Return (X, Y) of the center of cell containing provided text 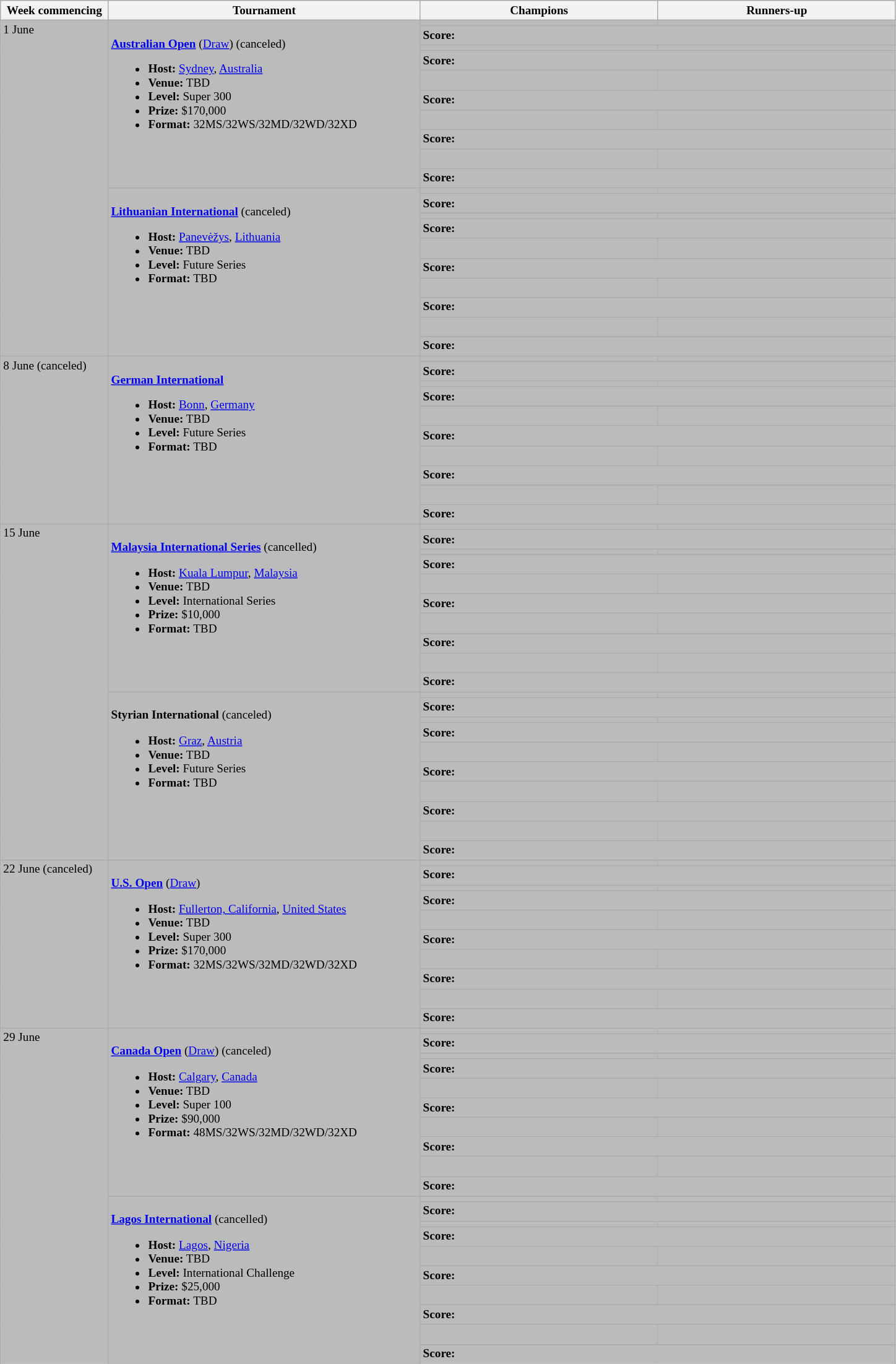
1 June (54, 188)
Lithuanian International (canceled)Host: Panevėžys, LithuaniaVenue: TBDLevel: Future SeriesFormat: TBD (264, 272)
Malaysia International Series (cancelled)Host: Kuala Lumpur, MalaysiaVenue: TBDLevel: International SeriesPrize: $10,000Format: TBD (264, 608)
German InternationalHost: Bonn, GermanyVenue: TBDLevel: Future SeriesFormat: TBD (264, 439)
15 June (54, 692)
22 June (canceled) (54, 943)
Lagos International (cancelled)Host: Lagos, NigeriaVenue: TBDLevel: International ChallengePrize: $25,000Format: TBD (264, 1280)
Week commencing (54, 11)
Runners-up (777, 11)
29 June (54, 1196)
Styrian International (canceled)Host: Graz, AustriaVenue: TBDLevel: Future SeriesFormat: TBD (264, 776)
Champions (539, 11)
Canada Open (Draw) (canceled)Host: Calgary, CanadaVenue: TBDLevel: Super 100Prize: $90,000Format: 48MS/32WS/32MD/32WD/32XD (264, 1111)
8 June (canceled) (54, 439)
Tournament (264, 11)
U.S. Open (Draw)Host: Fullerton, California, United StatesVenue: TBDLevel: Super 300Prize: $170,000Format: 32MS/32WS/32MD/32WD/32XD (264, 943)
Australian Open (Draw) (canceled)Host: Sydney, AustraliaVenue: TBDLevel: Super 300Prize: $170,000Format: 32MS/32WS/32MD/32WD/32XD (264, 104)
